Pinpoint the cell where the given text exists, returning its [X, Y] midpoint coordinate. 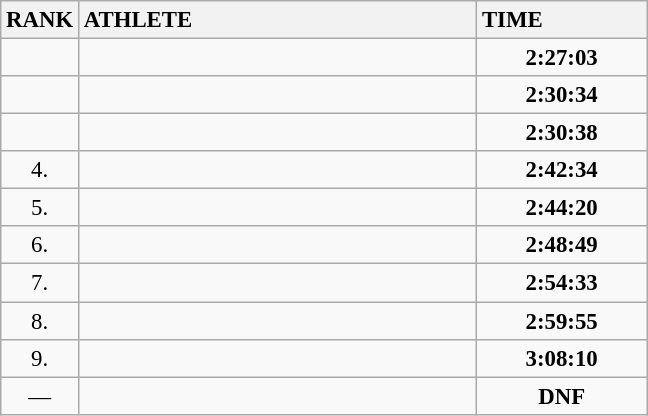
2:42:34 [562, 170]
2:54:33 [562, 283]
8. [40, 321]
6. [40, 245]
DNF [562, 396]
— [40, 396]
2:59:55 [562, 321]
2:48:49 [562, 245]
2:27:03 [562, 58]
2:30:38 [562, 133]
2:30:34 [562, 95]
4. [40, 170]
2:44:20 [562, 208]
9. [40, 358]
RANK [40, 20]
7. [40, 283]
TIME [562, 20]
ATHLETE [277, 20]
5. [40, 208]
3:08:10 [562, 358]
